Scan for the cell matching the given text and deliver its (X, Y) coordinate at center. 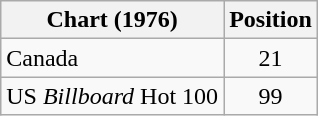
99 (271, 96)
Position (271, 20)
21 (271, 58)
Chart (1976) (112, 20)
US Billboard Hot 100 (112, 96)
Canada (112, 58)
